Scan for the cell matching the given text and deliver its (x, y) coordinate at center. 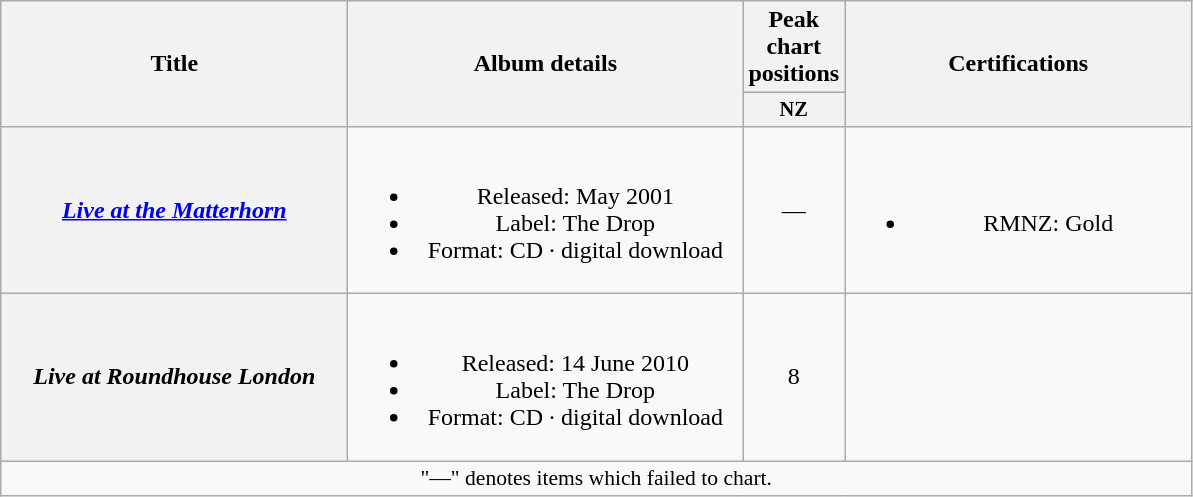
Album details (546, 64)
Released: May 2001Label: The DropFormat: CD · digital download (546, 210)
— (794, 210)
Released: 14 June 2010Label: The DropFormat: CD · digital download (546, 378)
Title (174, 64)
8 (794, 378)
"—" denotes items which failed to chart. (596, 479)
Peak chart positions (794, 47)
Live at the Matterhorn (174, 210)
RMNZ: Gold (1018, 210)
Certifications (1018, 64)
Live at Roundhouse London (174, 378)
NZ (794, 110)
